For the text-containing cell, return its midpoint in [x, y] coordinate format. 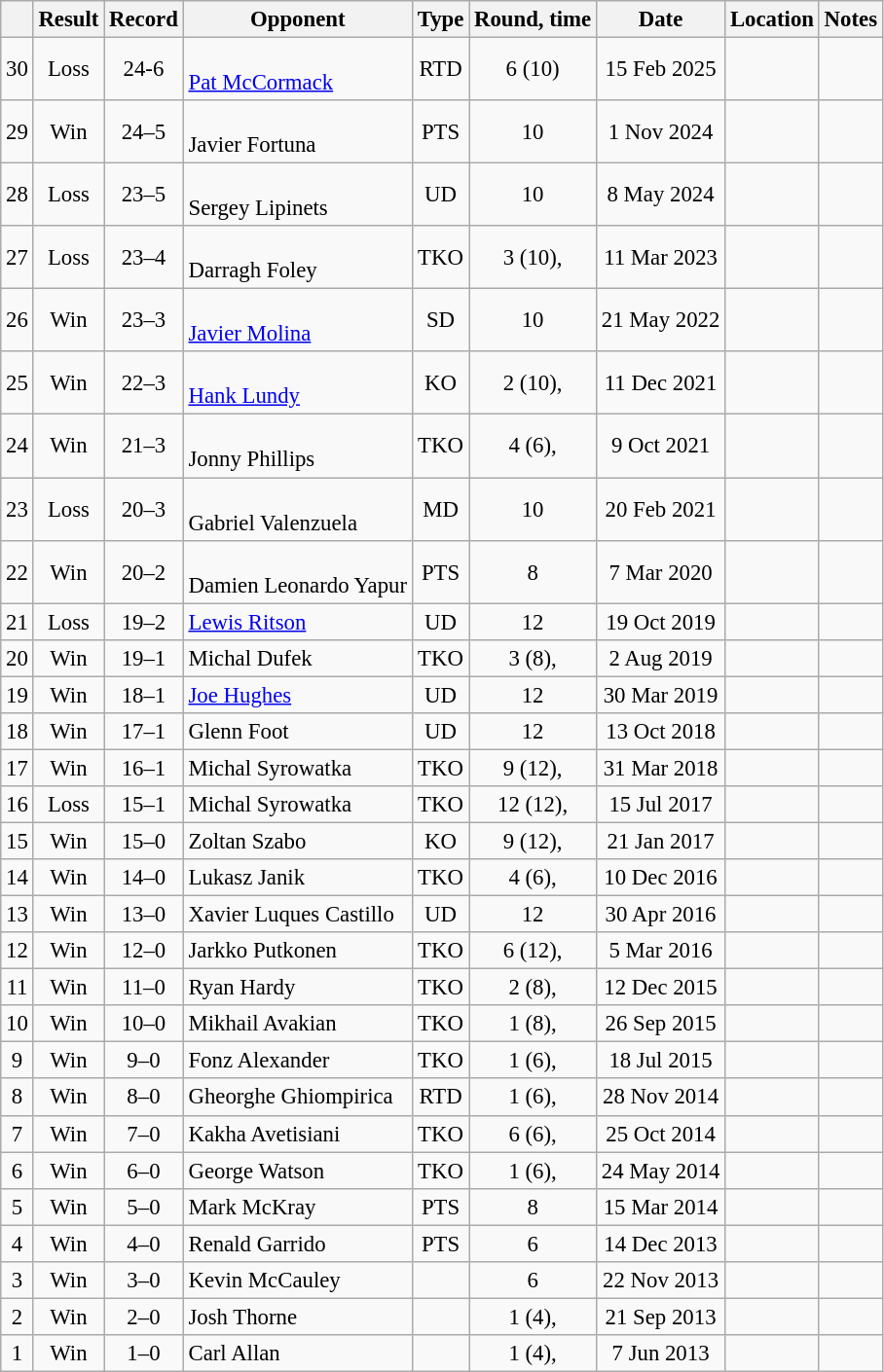
27 [18, 257]
Opponent [298, 19]
Location [773, 19]
10 Dec 2016 [661, 878]
12–0 [144, 951]
18 [18, 732]
Ryan Hardy [298, 988]
24 [18, 446]
7 Jun 2013 [661, 1354]
25 Oct 2014 [661, 1134]
24–5 [144, 132]
Javier Fortuna [298, 132]
Renald Garrido [298, 1244]
21 May 2022 [661, 321]
16–1 [144, 768]
16 [18, 805]
1 Nov 2024 [661, 132]
12 Dec 2015 [661, 988]
15 Feb 2025 [661, 70]
6 (10) [534, 70]
15 [18, 841]
5 Mar 2016 [661, 951]
Date [661, 19]
2–0 [144, 1317]
15 Jul 2017 [661, 805]
Joe Hughes [298, 695]
9–0 [144, 1061]
3 [18, 1281]
11 Dec 2021 [661, 383]
15–1 [144, 805]
10–0 [144, 1024]
SD [440, 321]
14 [18, 878]
4 [18, 1244]
1 [18, 1354]
28 [18, 195]
Damien Leonardo Yapur [298, 572]
Xavier Luques Castillo [298, 915]
1–0 [144, 1354]
15 Mar 2014 [661, 1207]
Hank Lundy [298, 383]
Round, time [534, 19]
3 (8), [534, 658]
Michal Dufek [298, 658]
21 [18, 622]
4–0 [144, 1244]
Pat McCormack [298, 70]
Gabriel Valenzuela [298, 510]
Jarkko Putkonen [298, 951]
Zoltan Szabo [298, 841]
3–0 [144, 1281]
22 Nov 2013 [661, 1281]
18–1 [144, 695]
8–0 [144, 1098]
2 (10), [534, 383]
14–0 [144, 878]
Mark McKray [298, 1207]
19–1 [144, 658]
30 [18, 70]
Glenn Foot [298, 732]
30 Apr 2016 [661, 915]
15–0 [144, 841]
23–3 [144, 321]
Carl Allan [298, 1354]
25 [18, 383]
24 May 2014 [661, 1171]
3 (10), [534, 257]
21–3 [144, 446]
Josh Thorne [298, 1317]
30 Mar 2019 [661, 695]
Javier Molina [298, 321]
6 (6), [534, 1134]
2 Aug 2019 [661, 658]
13–0 [144, 915]
9 [18, 1061]
Record [144, 19]
11 Mar 2023 [661, 257]
23–4 [144, 257]
23–5 [144, 195]
24-6 [144, 70]
7 [18, 1134]
Kevin McCauley [298, 1281]
20–2 [144, 572]
5–0 [144, 1207]
29 [18, 132]
Lukasz Janik [298, 878]
19–2 [144, 622]
17–1 [144, 732]
6–0 [144, 1171]
26 Sep 2015 [661, 1024]
13 [18, 915]
Mikhail Avakian [298, 1024]
20 [18, 658]
Fonz Alexander [298, 1061]
20–3 [144, 510]
8 May 2024 [661, 195]
Darragh Foley [298, 257]
Notes [851, 19]
19 Oct 2019 [661, 622]
26 [18, 321]
5 [18, 1207]
6 (12), [534, 951]
2 (8), [534, 988]
22–3 [144, 383]
11 [18, 988]
21 Jan 2017 [661, 841]
7–0 [144, 1134]
1 (8), [534, 1024]
Type [440, 19]
7 Mar 2020 [661, 572]
23 [18, 510]
31 Mar 2018 [661, 768]
MD [440, 510]
Kakha Avetisiani [298, 1134]
11–0 [144, 988]
13 Oct 2018 [661, 732]
2 [18, 1317]
Gheorghe Ghiompirica [298, 1098]
12 (12), [534, 805]
George Watson [298, 1171]
22 [18, 572]
9 Oct 2021 [661, 446]
18 Jul 2015 [661, 1061]
20 Feb 2021 [661, 510]
14 Dec 2013 [661, 1244]
Result [68, 19]
28 Nov 2014 [661, 1098]
Jonny Phillips [298, 446]
21 Sep 2013 [661, 1317]
Lewis Ritson [298, 622]
19 [18, 695]
17 [18, 768]
Sergey Lipinets [298, 195]
